Scan for the cell matching the given text and deliver its [X, Y] coordinate at center. 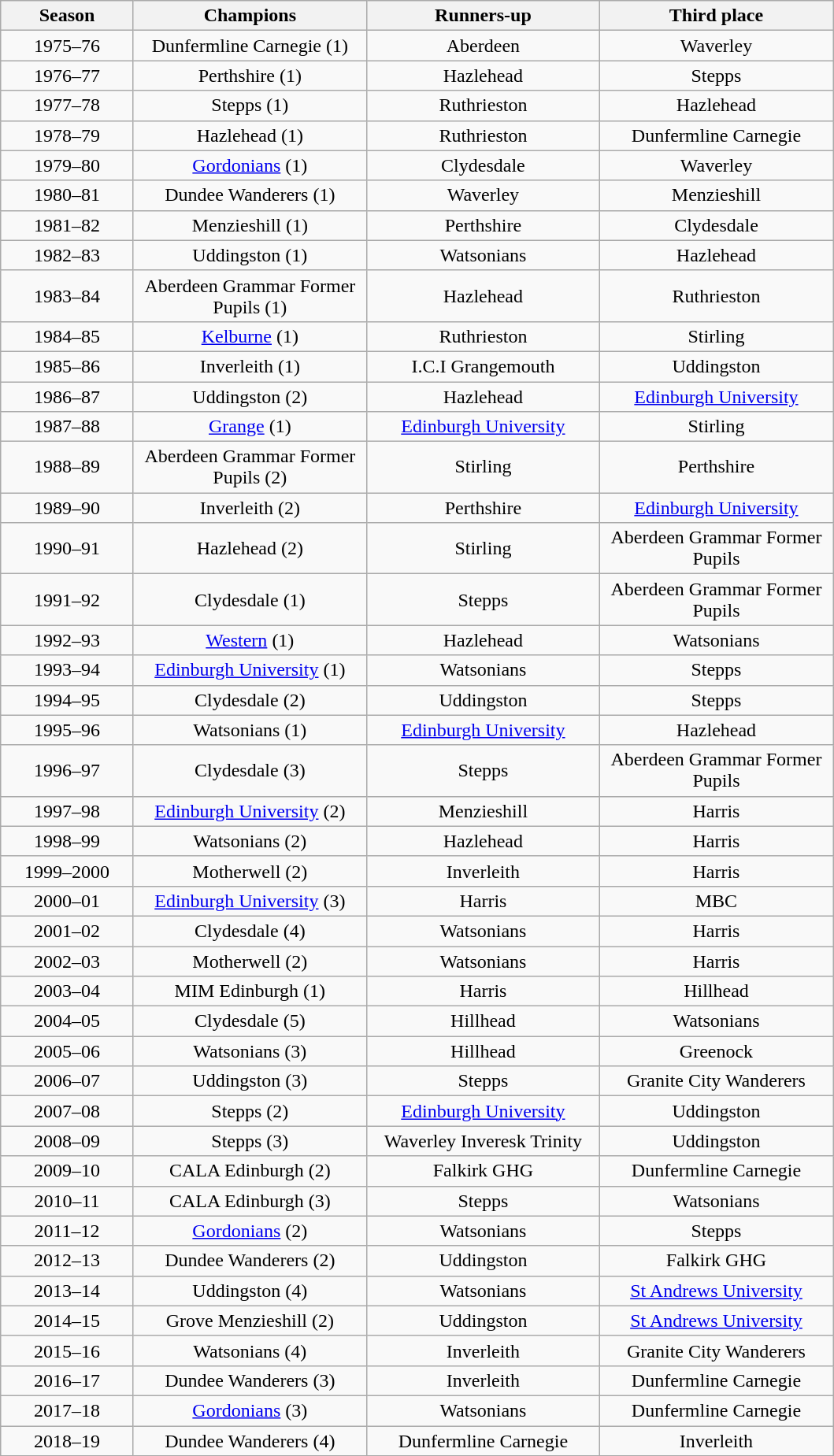
Perthshire (1) [250, 76]
1980–81 [68, 195]
2000–01 [68, 901]
2012–13 [68, 1261]
2009–10 [68, 1171]
1978–79 [68, 135]
Hazlehead (1) [250, 135]
Gordonians (3) [250, 1410]
1975–76 [68, 46]
Uddingston (2) [250, 396]
Grange (1) [250, 427]
1996–97 [68, 770]
Season [68, 16]
Edinburgh University (1) [250, 670]
MBC [716, 901]
Dundee Wanderers (2) [250, 1261]
Watsonians (4) [250, 1350]
2015–16 [68, 1350]
Watsonians (1) [250, 730]
Watsonians (3) [250, 1051]
1989–90 [68, 508]
Menzieshill (1) [250, 225]
Runners-up [483, 16]
1985–86 [68, 366]
1992–93 [68, 640]
1991–92 [68, 600]
Stepps (1) [250, 106]
2002–03 [68, 961]
Gordonians (2) [250, 1231]
2018–19 [68, 1440]
Uddingston (3) [250, 1081]
2005–06 [68, 1051]
Clydesdale (2) [250, 700]
Dundee Wanderers (3) [250, 1380]
2006–07 [68, 1081]
2003–04 [68, 991]
2001–02 [68, 931]
Dundee Wanderers (4) [250, 1440]
1976–77 [68, 76]
CALA Edinburgh (3) [250, 1201]
2016–17 [68, 1380]
Stepps (2) [250, 1111]
2013–14 [68, 1291]
1983–84 [68, 296]
2010–11 [68, 1201]
Waverley Inveresk Trinity [483, 1141]
Clydesdale (5) [250, 1021]
2017–18 [68, 1410]
Edinburgh University (2) [250, 811]
1984–85 [68, 336]
Gordonians (1) [250, 165]
1977–78 [68, 106]
1986–87 [68, 396]
Aberdeen [483, 46]
Dundee Wanderers (1) [250, 195]
1979–80 [68, 165]
1997–98 [68, 811]
Clydesdale (1) [250, 600]
2008–09 [68, 1141]
2004–05 [68, 1021]
2014–15 [68, 1321]
MIM Edinburgh (1) [250, 991]
1981–82 [68, 225]
1998–99 [68, 841]
1999–2000 [68, 871]
Western (1) [250, 640]
Kelburne (1) [250, 336]
Aberdeen Grammar Former Pupils (1) [250, 296]
Clydesdale (4) [250, 931]
1988–89 [68, 468]
1987–88 [68, 427]
Inverleith (2) [250, 508]
Grove Menzieshill (2) [250, 1321]
Dunfermline Carnegie (1) [250, 46]
Clydesdale (3) [250, 770]
Aberdeen Grammar Former Pupils (2) [250, 468]
1993–94 [68, 670]
2007–08 [68, 1111]
Edinburgh University (3) [250, 901]
Uddingston (1) [250, 255]
1995–96 [68, 730]
Third place [716, 16]
Stepps (3) [250, 1141]
Watsonians (2) [250, 841]
I.C.I Grangemouth [483, 366]
CALA Edinburgh (2) [250, 1171]
2011–12 [68, 1231]
1990–91 [68, 548]
Greenock [716, 1051]
Hazlehead (2) [250, 548]
1994–95 [68, 700]
Uddingston (4) [250, 1291]
Champions [250, 16]
Inverleith (1) [250, 366]
1982–83 [68, 255]
